Detect which cell encompasses the target text, then output its [x, y] center coordinate. 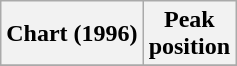
Peakposition [189, 34]
Chart (1996) [72, 34]
